Pinpoint the cell where the given text exists, returning its (X, Y) midpoint coordinate. 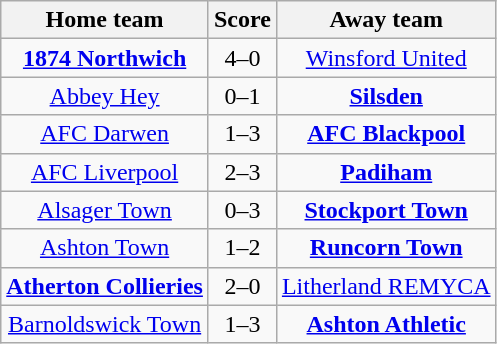
Ashton Athletic (386, 324)
1–2 (242, 248)
Abbey Hey (105, 96)
Padiham (386, 172)
AFC Darwen (105, 134)
Runcorn Town (386, 248)
Atherton Collieries (105, 286)
Away team (386, 20)
Silsden (386, 96)
1874 Northwich (105, 58)
Barnoldswick Town (105, 324)
Ashton Town (105, 248)
0–3 (242, 210)
2–0 (242, 286)
4–0 (242, 58)
Litherland REMYCA (386, 286)
Winsford United (386, 58)
Alsager Town (105, 210)
2–3 (242, 172)
AFC Blackpool (386, 134)
Score (242, 20)
Stockport Town (386, 210)
AFC Liverpool (105, 172)
0–1 (242, 96)
Home team (105, 20)
